Extract the (X, Y) coordinate from the center of the cell holding the provided text.  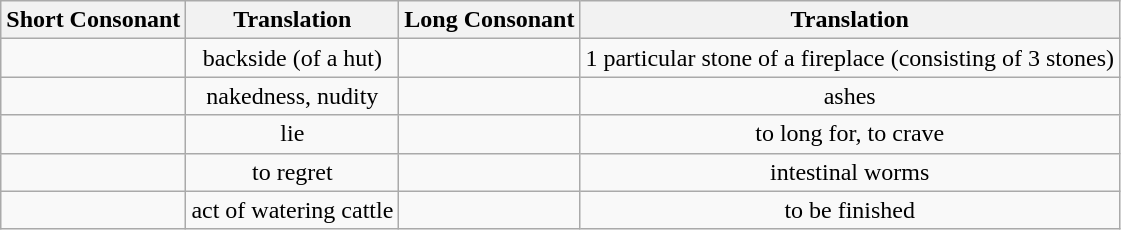
ashes (850, 96)
1 particular stone of a fireplace (consisting of 3 stones) (850, 58)
Long Consonant (490, 20)
to long for, to crave (850, 134)
nakedness, nudity (292, 96)
intestinal worms (850, 172)
Short Consonant (94, 20)
to regret (292, 172)
to be finished (850, 210)
backside (of a hut) (292, 58)
act of watering cattle (292, 210)
lie (292, 134)
